Find where the given text appears and provide that cell's center as [X, Y] coordinate. 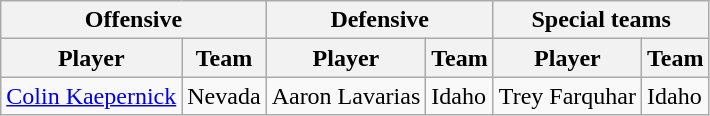
Defensive [380, 20]
Offensive [134, 20]
Colin Kaepernick [92, 96]
Aaron Lavarias [346, 96]
Special teams [601, 20]
Trey Farquhar [567, 96]
Nevada [224, 96]
